Find where the given text appears and provide that cell's center as (x, y) coordinate. 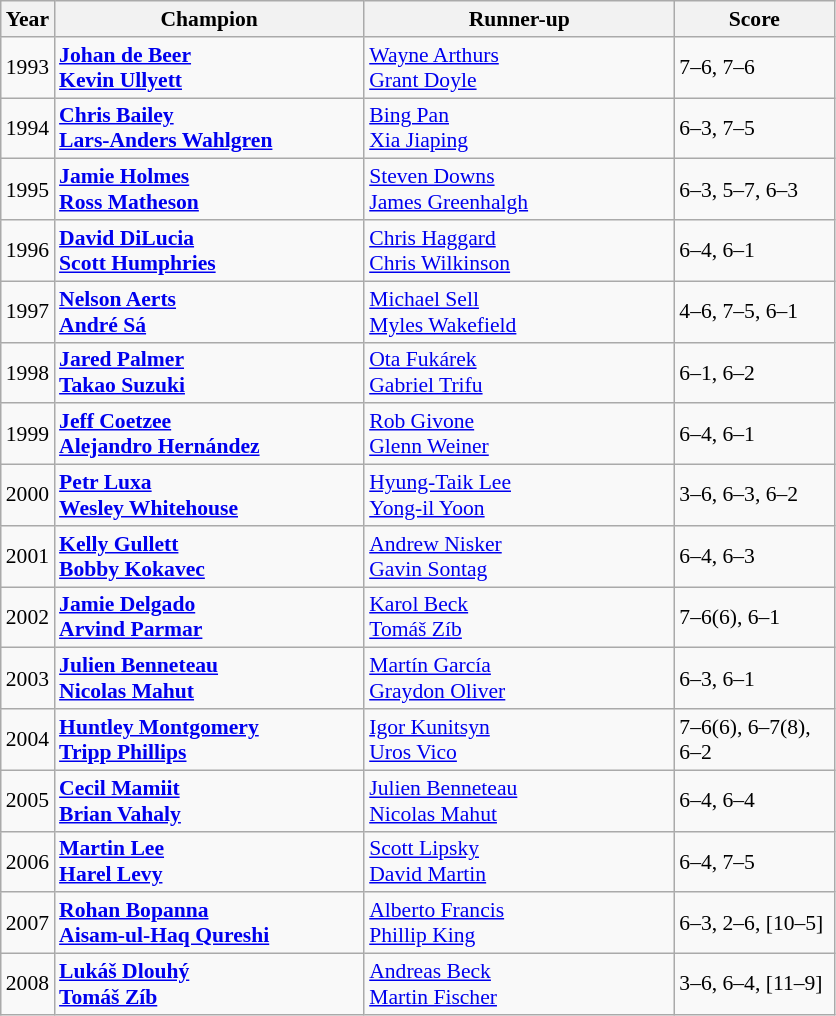
1999 (28, 434)
1995 (28, 190)
Cecil Mamiit Brian Vahaly (209, 800)
6–3, 2–6, [10–5] (754, 924)
Scott Lipsky David Martin (519, 862)
Ota Fukárek Gabriel Trifu (519, 372)
2002 (28, 618)
2001 (28, 556)
Jared Palmer Takao Suzuki (209, 372)
1993 (28, 68)
Rob Givone Glenn Weiner (519, 434)
2004 (28, 740)
Jeff Coetzee Alejandro Hernández (209, 434)
Lukáš Dlouhý Tomáš Zíb (209, 984)
Petr Luxa Wesley Whitehouse (209, 496)
Michael Sell Myles Wakefield (519, 312)
6–4, 7–5 (754, 862)
1994 (28, 128)
7–6(6), 6–1 (754, 618)
1996 (28, 250)
6–4, 6–3 (754, 556)
2000 (28, 496)
2008 (28, 984)
4–6, 7–5, 6–1 (754, 312)
Kelly Gullett Bobby Kokavec (209, 556)
2006 (28, 862)
Igor Kunitsyn Uros Vico (519, 740)
6–1, 6–2 (754, 372)
Martin Lee Harel Levy (209, 862)
2005 (28, 800)
Chris Haggard Chris Wilkinson (519, 250)
Hyung-Taik Lee Yong-il Yoon (519, 496)
1998 (28, 372)
Nelson Aerts André Sá (209, 312)
Huntley Montgomery Tripp Phillips (209, 740)
Jamie Delgado Arvind Parmar (209, 618)
Karol Beck Tomáš Zíb (519, 618)
Year (28, 19)
Runner-up (519, 19)
6–3, 7–5 (754, 128)
1997 (28, 312)
Andreas Beck Martin Fischer (519, 984)
Andrew Nisker Gavin Sontag (519, 556)
Score (754, 19)
2007 (28, 924)
Alberto Francis Phillip King (519, 924)
7–6, 7–6 (754, 68)
David DiLucia Scott Humphries (209, 250)
Chris Bailey Lars-Anders Wahlgren (209, 128)
2003 (28, 678)
3–6, 6–3, 6–2 (754, 496)
7–6(6), 6–7(8), 6–2 (754, 740)
Martín García Graydon Oliver (519, 678)
6–4, 6–4 (754, 800)
6–3, 5–7, 6–3 (754, 190)
3–6, 6–4, [11–9] (754, 984)
Johan de Beer Kevin Ullyett (209, 68)
Bing Pan Xia Jiaping (519, 128)
6–3, 6–1 (754, 678)
Steven Downs James Greenhalgh (519, 190)
Champion (209, 19)
Jamie Holmes Ross Matheson (209, 190)
Rohan Bopanna Aisam-ul-Haq Qureshi (209, 924)
Wayne Arthurs Grant Doyle (519, 68)
